Detect which cell encompasses the target text, then output its (x, y) center coordinate. 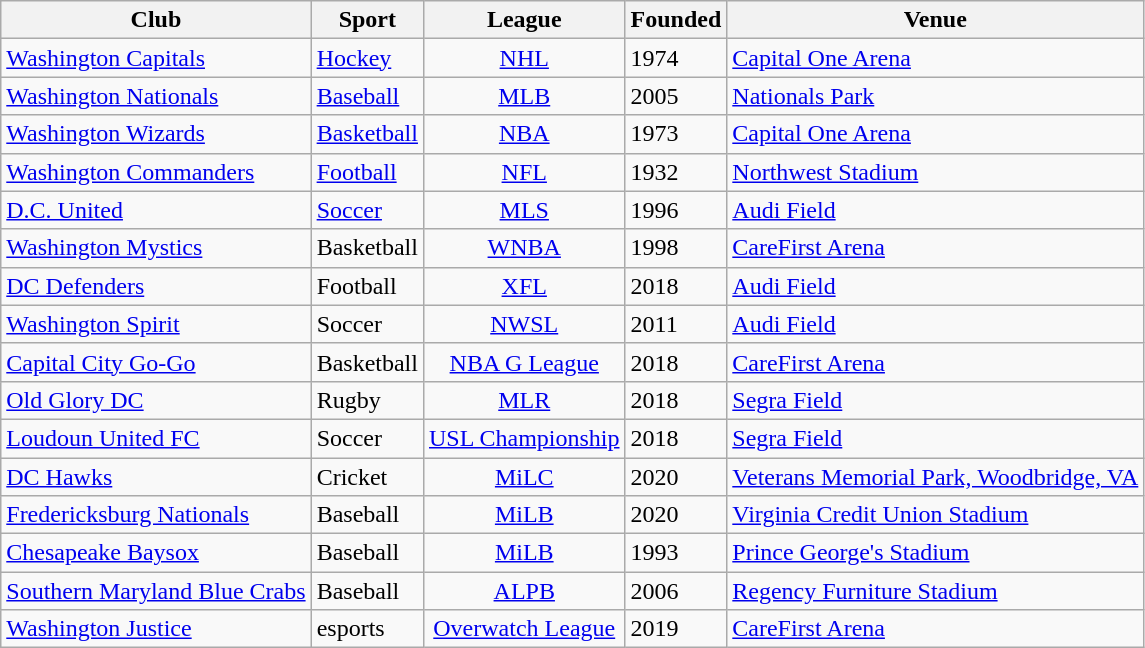
DC Hawks (156, 477)
Washington Wizards (156, 134)
Cricket (367, 477)
NFL (524, 172)
Capital City Go-Go (156, 362)
ALPB (524, 591)
NWSL (524, 324)
Venue (936, 20)
Regency Furniture Stadium (936, 591)
Northwest Stadium (936, 172)
Fredericksburg Nationals (156, 515)
Virginia Credit Union Stadium (936, 515)
MiLC (524, 477)
1973 (676, 134)
2006 (676, 591)
Washington Commanders (156, 172)
WNBA (524, 248)
Washington Nationals (156, 96)
Hockey (367, 58)
Prince George's Stadium (936, 553)
Washington Mystics (156, 248)
esports (367, 629)
NBA (524, 134)
2019 (676, 629)
League (524, 20)
Veterans Memorial Park, Woodbridge, VA (936, 477)
Founded (676, 20)
Loudoun United FC (156, 438)
Southern Maryland Blue Crabs (156, 591)
2005 (676, 96)
1996 (676, 210)
D.C. United (156, 210)
Washington Capitals (156, 58)
Club (156, 20)
NHL (524, 58)
XFL (524, 286)
NBA G League (524, 362)
1993 (676, 553)
1932 (676, 172)
USL Championship (524, 438)
MLR (524, 400)
Sport (367, 20)
Overwatch League (524, 629)
MLS (524, 210)
Old Glory DC (156, 400)
1998 (676, 248)
Washington Spirit (156, 324)
Washington Justice (156, 629)
1974 (676, 58)
Nationals Park (936, 96)
Chesapeake Baysox (156, 553)
MLB (524, 96)
DC Defenders (156, 286)
Rugby (367, 400)
2011 (676, 324)
